From the cell containing the given text, extract its center point as (X, Y) coordinate. 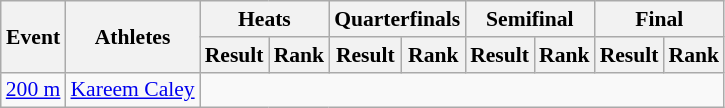
Heats (264, 19)
Semifinal (530, 19)
Final (660, 19)
Event (34, 36)
Kareem Caley (132, 90)
200 m (34, 90)
Athletes (132, 36)
Quarterfinals (397, 19)
